Pinpoint the cell where the given text exists, returning its (X, Y) midpoint coordinate. 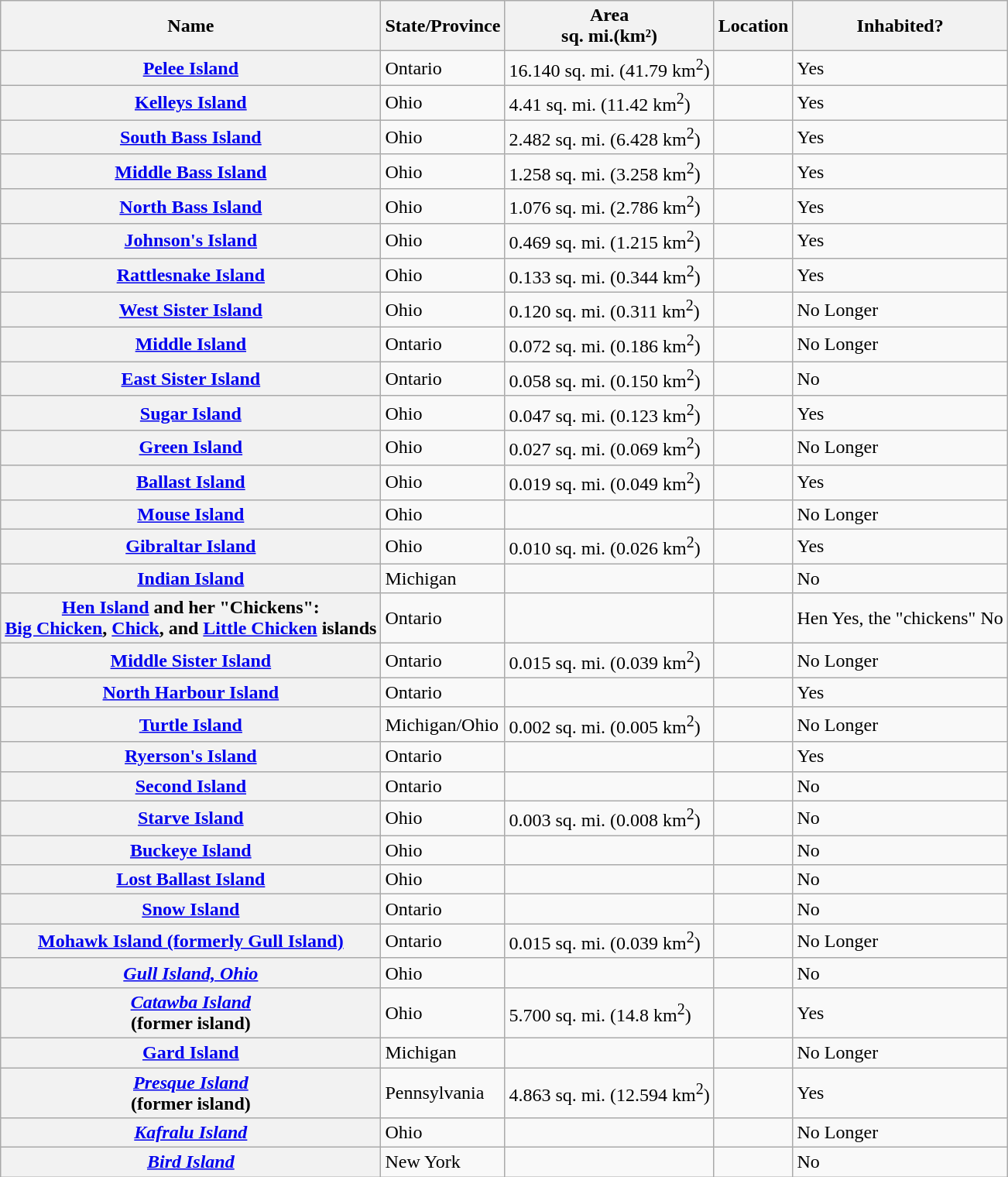
Mohawk Island (formerly Gull Island) (190, 942)
0.010 sq. mi. (0.026 km2) (609, 547)
0.047 sq. mi. (0.123 km2) (609, 413)
Michigan/Ohio (443, 725)
State/Province (443, 26)
0.058 sq. mi. (0.150 km2) (609, 379)
0.019 sq. mi. (0.049 km2) (609, 482)
4.863 sq. mi. (12.594 km2) (609, 1093)
0.469 sq. mi. (1.215 km2) (609, 242)
Pennsylvania (443, 1093)
Bird Island (190, 1162)
Johnson's Island (190, 242)
0.002 sq. mi. (0.005 km2) (609, 725)
Middle Island (190, 344)
East Sister Island (190, 379)
0.003 sq. mi. (0.008 km2) (609, 818)
Turtle Island (190, 725)
0.120 sq. mi. (0.311 km2) (609, 310)
Green Island (190, 448)
2.482 sq. mi. (6.428 km2) (609, 138)
Starve Island (190, 818)
North Bass Island (190, 206)
Mouse Island (190, 514)
Buckeye Island (190, 850)
Presque Island(former island) (190, 1093)
Rattlesnake Island (190, 276)
Gibraltar Island (190, 547)
Location (753, 26)
Kelleys Island (190, 102)
Areasq. mi.(km²) (609, 26)
Name (190, 26)
West Sister Island (190, 310)
Gard Island (190, 1052)
1.258 sq. mi. (3.258 km2) (609, 172)
Sugar Island (190, 413)
0.133 sq. mi. (0.344 km2) (609, 276)
Indian Island (190, 578)
1.076 sq. mi. (2.786 km2) (609, 206)
Hen Island and her "Chickens": Big Chicken, Chick, and Little Chicken islands (190, 618)
Gull Island, Ohio (190, 973)
0.072 sq. mi. (0.186 km2) (609, 344)
Snow Island (190, 909)
Hen Yes, the "chickens" No (900, 618)
South Bass Island (190, 138)
Ryerson's Island (190, 757)
5.700 sq. mi. (14.8 km2) (609, 1013)
Lost Ballast Island (190, 880)
Middle Bass Island (190, 172)
Middle Sister Island (190, 661)
Inhabited? (900, 26)
Catawba Island (former island) (190, 1013)
0.027 sq. mi. (0.069 km2) (609, 448)
North Harbour Island (190, 692)
New York (443, 1162)
Ballast Island (190, 482)
16.140 sq. mi. (41.79 km2) (609, 68)
Kafralu Island (190, 1133)
Second Island (190, 786)
Pelee Island (190, 68)
4.41 sq. mi. (11.42 km2) (609, 102)
